Pinpoint the cell where the given text exists, returning its (x, y) midpoint coordinate. 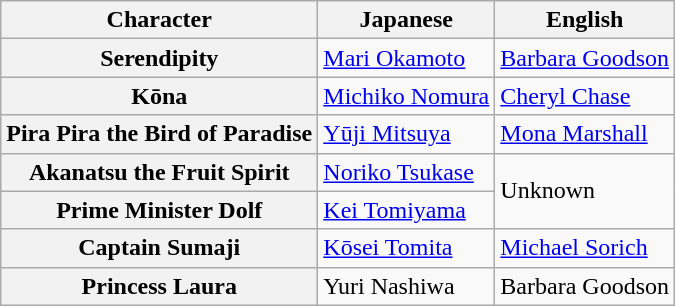
Kōsei Tomita (406, 248)
Pira Pira the Bird of Paradise (160, 134)
Noriko Tsukase (406, 172)
Yuri Nashiwa (406, 286)
Japanese (406, 20)
Kōna (160, 96)
Princess Laura (160, 286)
Akanatsu the Fruit Spirit (160, 172)
Unknown (585, 191)
Prime Minister Dolf (160, 210)
English (585, 20)
Captain Sumaji (160, 248)
Michael Sorich (585, 248)
Kei Tomiyama (406, 210)
Cheryl Chase (585, 96)
Character (160, 20)
Yūji Mitsuya (406, 134)
Mona Marshall (585, 134)
Michiko Nomura (406, 96)
Serendipity (160, 58)
Mari Okamoto (406, 58)
